Provide the (x, y) coordinate of the cell's center where the given text is located.  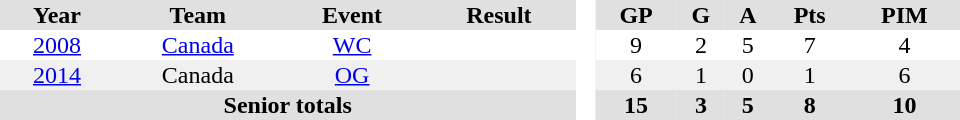
7 (810, 45)
2008 (57, 45)
3 (701, 105)
8 (810, 105)
15 (636, 105)
Event (352, 15)
Senior totals (288, 105)
Result (500, 15)
A (748, 15)
Year (57, 15)
0 (748, 75)
G (701, 15)
WC (352, 45)
9 (636, 45)
Team (198, 15)
2014 (57, 75)
GP (636, 15)
PIM (904, 15)
OG (352, 75)
4 (904, 45)
2 (701, 45)
Pts (810, 15)
10 (904, 105)
